Output the [X, Y] coordinate of the center of the cell containing the given text.  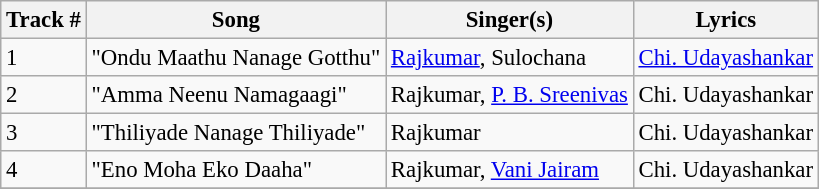
"Amma Neenu Namagaagi" [236, 95]
4 [44, 170]
Rajkumar, Sulochana [510, 58]
"Ondu Maathu Nanage Gotthu" [236, 58]
Singer(s) [510, 20]
3 [44, 133]
"Thiliyade Nanage Thiliyade" [236, 133]
Lyrics [726, 20]
Rajkumar [510, 133]
Song [236, 20]
"Eno Moha Eko Daaha" [236, 170]
Track # [44, 20]
Rajkumar, P. B. Sreenivas [510, 95]
1 [44, 58]
2 [44, 95]
Rajkumar, Vani Jairam [510, 170]
